Extract the [X, Y] coordinate from the center of the cell holding the provided text.  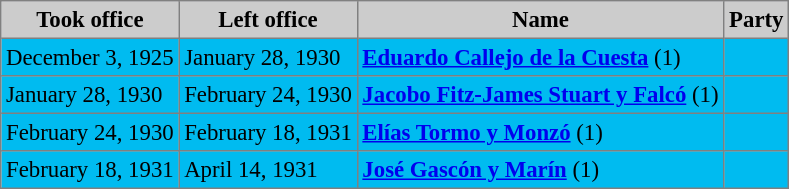
José Gascón y Marín (1) [540, 170]
April 14, 1931 [268, 170]
Jacobo Fitz-James Stuart y Falcó (1) [540, 95]
Left office [268, 20]
December 3, 1925 [90, 57]
Eduardo Callejo de la Cuesta (1) [540, 57]
Took office [90, 20]
Party [756, 20]
Name [540, 20]
Elías Tormo y Monzó (1) [540, 132]
